Provide the (x, y) coordinate of the cell's center where the given text is located.  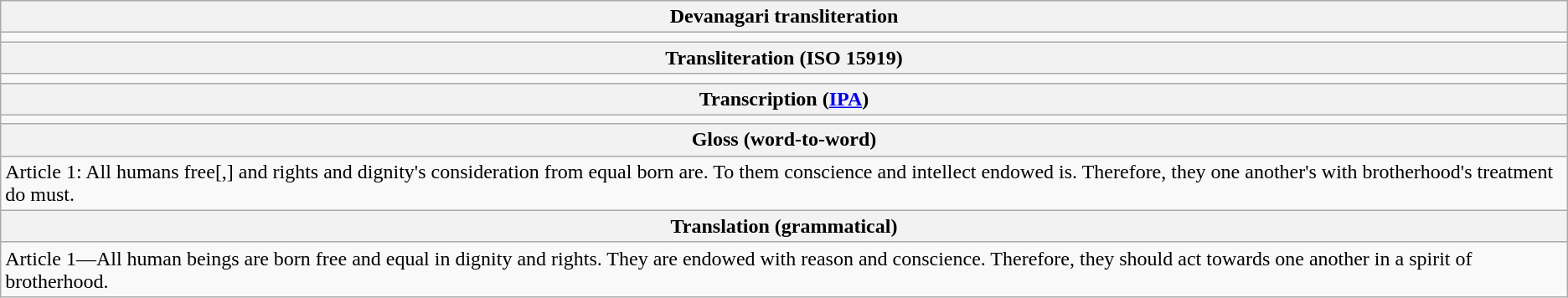
Translation (grammatical) (784, 226)
Transliteration (ISO 15919) (784, 58)
Gloss (word-to-word) (784, 140)
Transcription (IPA) (784, 99)
Devanagari transliteration (784, 17)
